Extract the [X, Y] coordinate from the center of the cell holding the provided text.  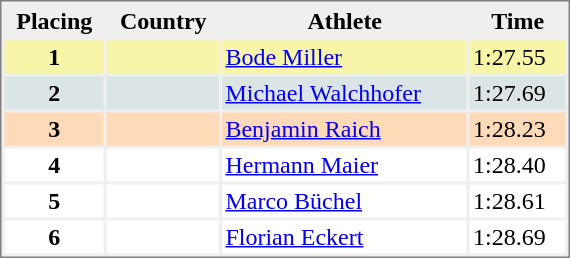
Athlete [344, 20]
Benjamin Raich [344, 128]
Hermann Maier [344, 164]
3 [54, 128]
1 [54, 56]
1:27.55 [518, 56]
4 [54, 164]
Michael Walchhofer [344, 92]
6 [54, 236]
5 [54, 200]
1:28.69 [518, 236]
Bode Miller [344, 56]
Country [163, 20]
Time [518, 20]
Marco Büchel [344, 200]
Florian Eckert [344, 236]
1:28.23 [518, 128]
Placing [54, 20]
1:28.61 [518, 200]
1:28.40 [518, 164]
1:27.69 [518, 92]
2 [54, 92]
